For the text-containing cell, return its midpoint in [x, y] coordinate format. 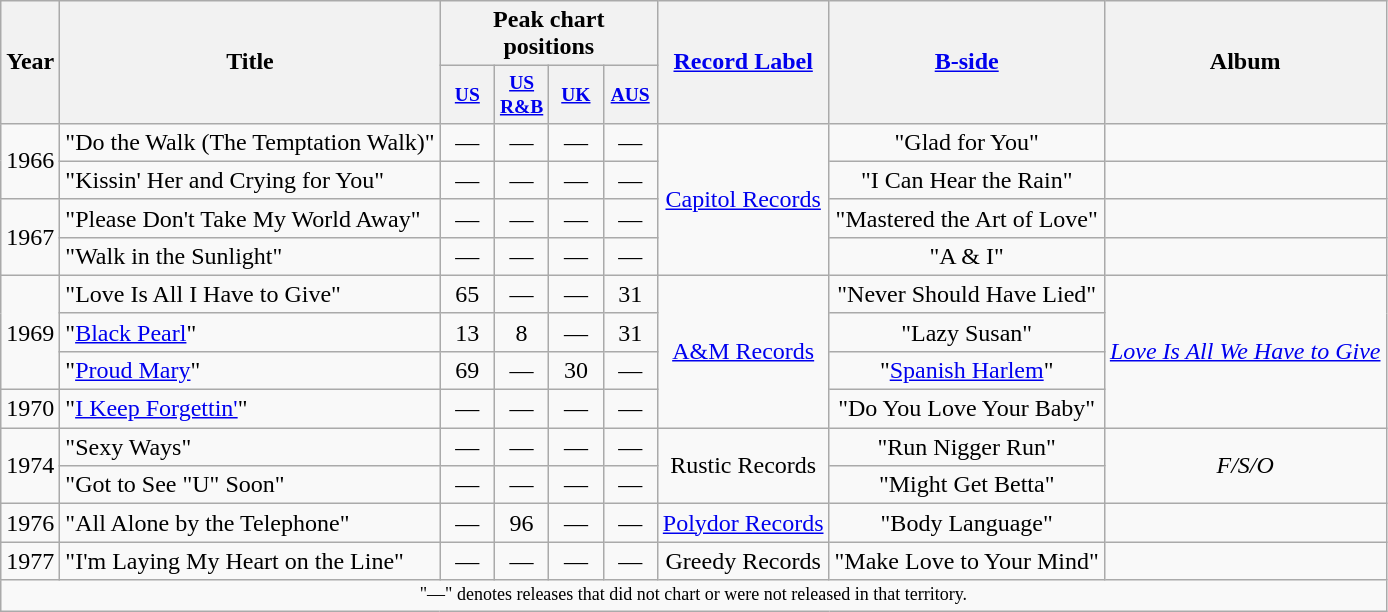
"A & I" [966, 256]
B-side [966, 62]
"Mastered the Art of Love" [966, 218]
AUS [630, 94]
"Body Language" [966, 523]
"I'm Laying My Heart on the Line" [250, 561]
"Love Is All I Have to Give" [250, 294]
13 [467, 332]
Greedy Records [743, 561]
69 [467, 370]
1976 [30, 523]
1977 [30, 561]
1970 [30, 409]
"Spanish Harlem" [966, 370]
"Do You Love Your Baby" [966, 409]
UK [576, 94]
1974 [30, 466]
Capitol Records [743, 199]
"Glad for You" [966, 142]
"Might Get Betta" [966, 485]
1967 [30, 237]
"Please Don't Take My World Away" [250, 218]
Album [1245, 62]
"Do the Walk (The Temptation Walk)" [250, 142]
"Make Love to Your Mind" [966, 561]
Love Is All We Have to Give [1245, 351]
"All Alone by the Telephone" [250, 523]
8 [521, 332]
"Sexy Ways" [250, 447]
"I Keep Forgettin'" [250, 409]
"Never Should Have Lied" [966, 294]
"I Can Hear the Rain" [966, 180]
Peak chartpositions [548, 34]
"—" denotes releases that did not chart or were not released in that territory. [694, 596]
US [467, 94]
Year [30, 62]
"Got to See "U" Soon" [250, 485]
1966 [30, 161]
Polydor Records [743, 523]
65 [467, 294]
"Walk in the Sunlight" [250, 256]
Record Label [743, 62]
F/S/O [1245, 466]
"Run Nigger Run" [966, 447]
A&M Records [743, 351]
US R&B [521, 94]
"Kissin' Her and Crying for You" [250, 180]
Title [250, 62]
1969 [30, 332]
30 [576, 370]
96 [521, 523]
"Proud Mary" [250, 370]
"Lazy Susan" [966, 332]
"Black Pearl" [250, 332]
Rustic Records [743, 466]
